Find where the given text appears and provide that cell's center as (X, Y) coordinate. 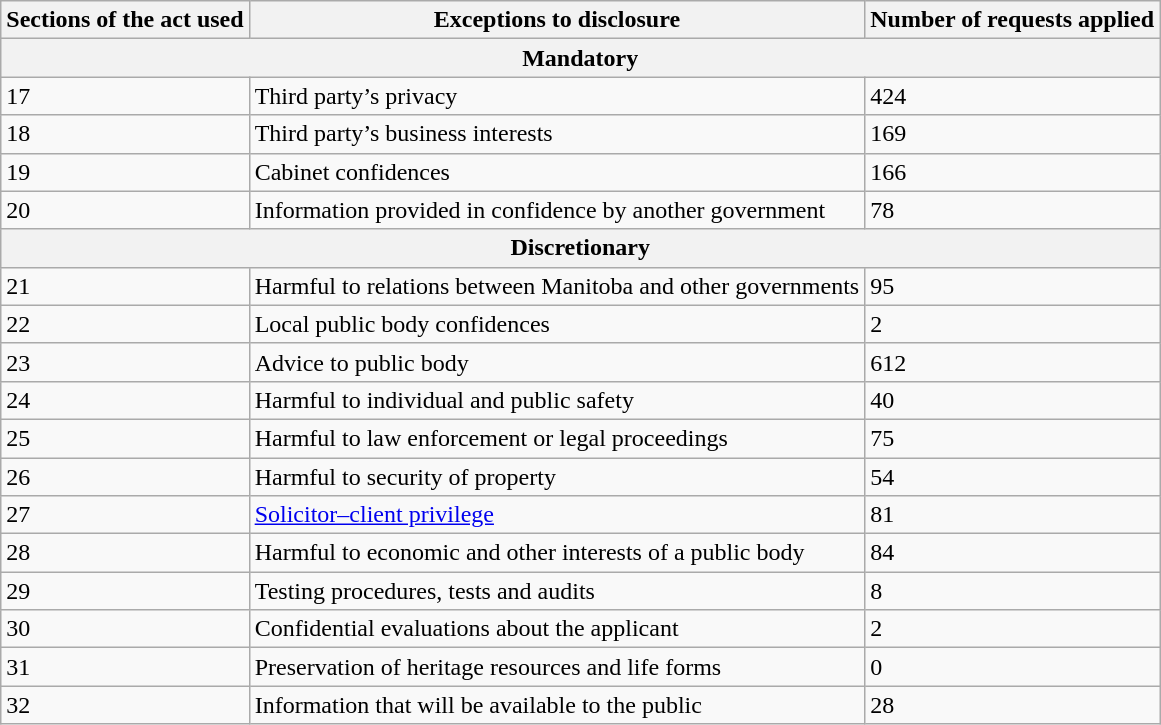
31 (125, 667)
Harmful to economic and other interests of a public body (557, 553)
Harmful to relations between Manitoba and other governments (557, 286)
Information that will be available to the public (557, 705)
18 (125, 134)
Sections of the act used (125, 20)
Third party’s privacy (557, 96)
29 (125, 591)
40 (1012, 400)
Solicitor–client privilege (557, 515)
424 (1012, 96)
75 (1012, 438)
Advice to public body (557, 362)
32 (125, 705)
21 (125, 286)
23 (125, 362)
612 (1012, 362)
19 (125, 172)
22 (125, 324)
Testing procedures, tests and audits (557, 591)
8 (1012, 591)
95 (1012, 286)
17 (125, 96)
30 (125, 629)
Harmful to security of property (557, 477)
0 (1012, 667)
Number of requests applied (1012, 20)
Exceptions to disclosure (557, 20)
Cabinet confidences (557, 172)
24 (125, 400)
Harmful to law enforcement or legal proceedings (557, 438)
Local public body confidences (557, 324)
Discretionary (580, 248)
84 (1012, 553)
Third party’s business interests (557, 134)
Confidential evaluations about the applicant (557, 629)
Information provided in confidence by another government (557, 210)
Mandatory (580, 58)
169 (1012, 134)
20 (125, 210)
78 (1012, 210)
Preservation of heritage resources and life forms (557, 667)
26 (125, 477)
25 (125, 438)
81 (1012, 515)
Harmful to individual and public safety (557, 400)
27 (125, 515)
54 (1012, 477)
166 (1012, 172)
